Search for the cell housing the specified text and yield its (x, y) center coordinate. 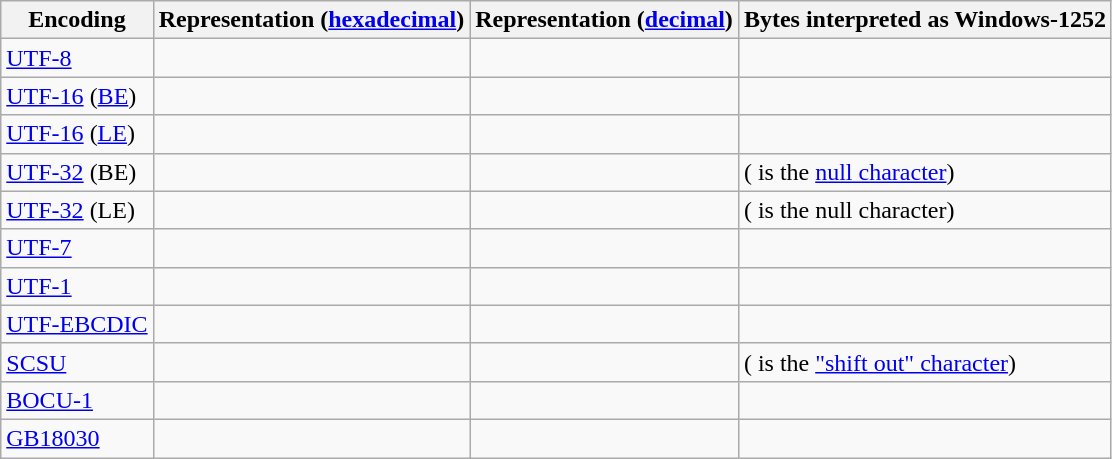
UTF-8 (77, 58)
UTF-7 (77, 248)
BOCU-1 (77, 400)
GB18030 (77, 438)
UTF-32 (BE) (77, 172)
UTF-16 (BE) (77, 96)
UTF-32 (LE) (77, 210)
Encoding (77, 20)
UTF-EBCDIC (77, 324)
Representation (hexadecimal) (312, 20)
( is the "shift out" character) (924, 362)
UTF-16 (LE) (77, 134)
SCSU (77, 362)
Representation (decimal) (604, 20)
Bytes interpreted as Windows-1252 (924, 20)
UTF-1 (77, 286)
